Extract the [x, y] coordinate from the center of the cell holding the provided text.  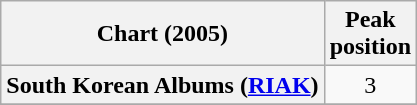
South Korean Albums (RIAK) [162, 85]
Chart (2005) [162, 34]
3 [370, 85]
Peakposition [370, 34]
